Pinpoint the cell where the given text exists, returning its (X, Y) midpoint coordinate. 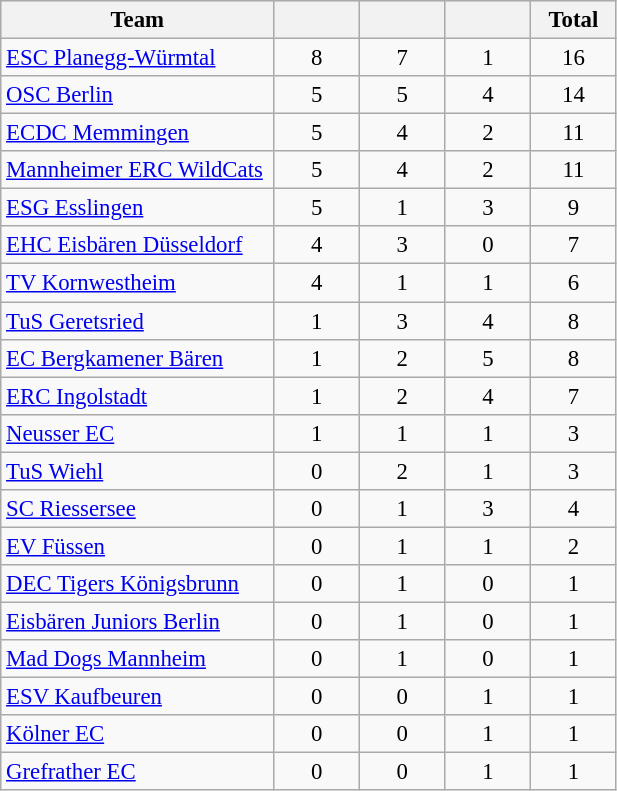
Neusser EC (138, 433)
TuS Wiehl (138, 471)
ERC Ingolstadt (138, 396)
Kölner EC (138, 734)
EHC Eisbären Düsseldorf (138, 245)
EC Bergkamener Bären (138, 358)
14 (574, 95)
6 (574, 283)
OSC Berlin (138, 95)
9 (574, 208)
TuS Geretsried (138, 321)
Team (138, 20)
Mad Dogs Mannheim (138, 659)
SC Riessersee (138, 509)
ESV Kaufbeuren (138, 697)
Total (574, 20)
Eisbären Juniors Berlin (138, 621)
Mannheimer ERC WildCats (138, 170)
TV Kornwestheim (138, 283)
Grefrather EC (138, 772)
DEC Tigers Königsbrunn (138, 584)
EV Füssen (138, 546)
ECDC Memmingen (138, 133)
16 (574, 58)
ESC Planegg-Würmtal (138, 58)
ESG Esslingen (138, 208)
